From the cell containing the given text, extract its center point as (x, y) coordinate. 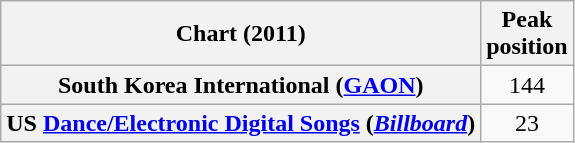
US Dance/Electronic Digital Songs (Billboard) (241, 123)
Peakposition (527, 34)
144 (527, 85)
Chart (2011) (241, 34)
South Korea International (GAON) (241, 85)
23 (527, 123)
